Find where the given text appears and provide that cell's center as (x, y) coordinate. 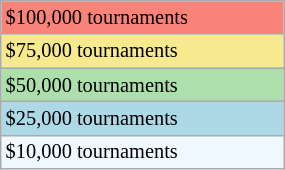
$75,000 tournaments (142, 51)
$10,000 tournaments (142, 152)
$50,000 tournaments (142, 85)
$25,000 tournaments (142, 118)
$100,000 tournaments (142, 17)
